Return (x, y) of the center of cell containing provided text 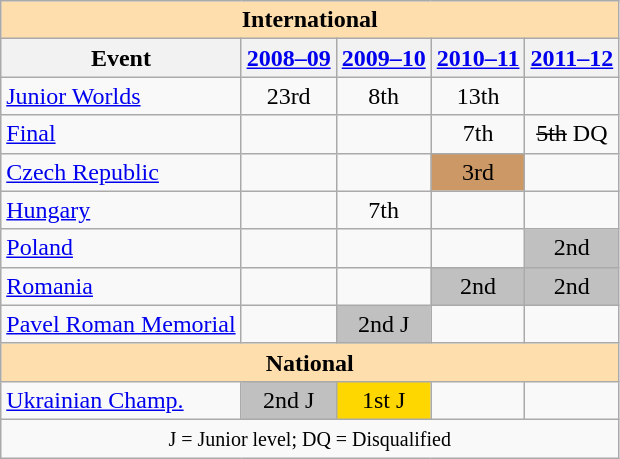
23rd (288, 96)
Romania (121, 286)
3rd (478, 172)
5th DQ (572, 134)
National (310, 362)
Hungary (121, 210)
Czech Republic (121, 172)
8th (384, 96)
International (310, 20)
Poland (121, 248)
Ukrainian Champ. (121, 400)
Junior Worlds (121, 96)
Event (121, 58)
2009–10 (384, 58)
13th (478, 96)
1st J (384, 400)
J = Junior level; DQ = Disqualified (310, 438)
2011–12 (572, 58)
2008–09 (288, 58)
Final (121, 134)
2010–11 (478, 58)
Pavel Roman Memorial (121, 324)
